Capture the cell that displays the provided text and extract its (X, Y) central coordinate. 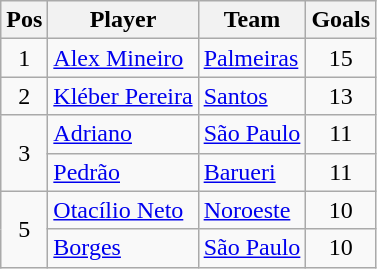
Barueri (252, 172)
Player (123, 20)
13 (341, 96)
Kléber Pereira (123, 96)
Borges (123, 248)
3 (24, 153)
Team (252, 20)
2 (24, 96)
Palmeiras (252, 58)
15 (341, 58)
Otacílio Neto (123, 210)
Pos (24, 20)
5 (24, 229)
Goals (341, 20)
Adriano (123, 134)
1 (24, 58)
Alex Mineiro (123, 58)
Noroeste (252, 210)
Santos (252, 96)
Pedrão (123, 172)
